Identify which cell holds the provided text, then report its (x, y) central coordinate. 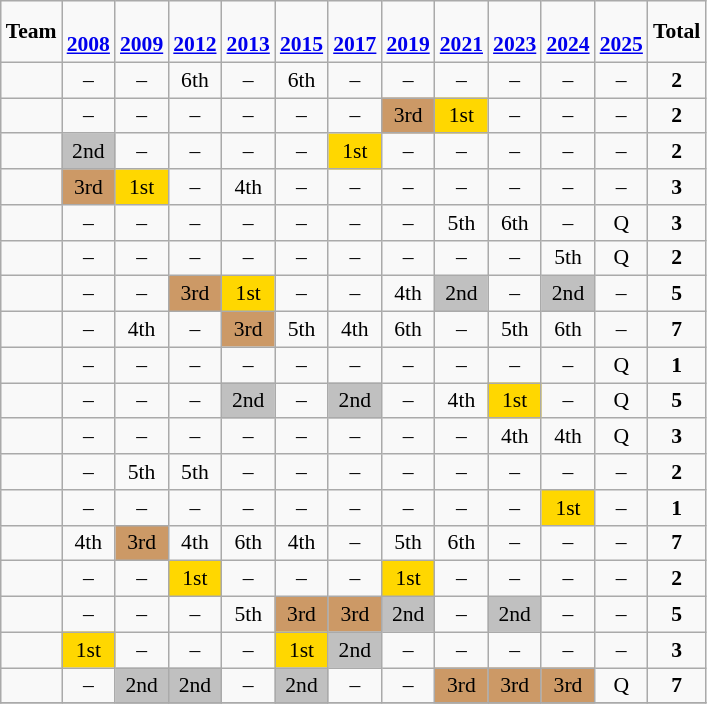
2008 (88, 32)
2025 (622, 32)
Team (32, 32)
2009 (142, 32)
2019 (408, 32)
2021 (462, 32)
2013 (248, 32)
2017 (354, 32)
2023 (514, 32)
2024 (568, 32)
2012 (194, 32)
Total (676, 32)
2015 (302, 32)
